Output the [X, Y] coordinate of the center of the cell containing the given text.  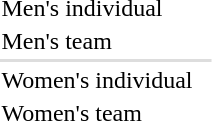
Men's team [97, 41]
Women's individual [97, 80]
